Detect which cell encompasses the target text, then output its (X, Y) center coordinate. 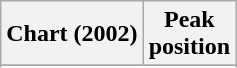
Peak position (189, 34)
Chart (2002) (72, 34)
